Identify which cell holds the provided text, then report its [x, y] central coordinate. 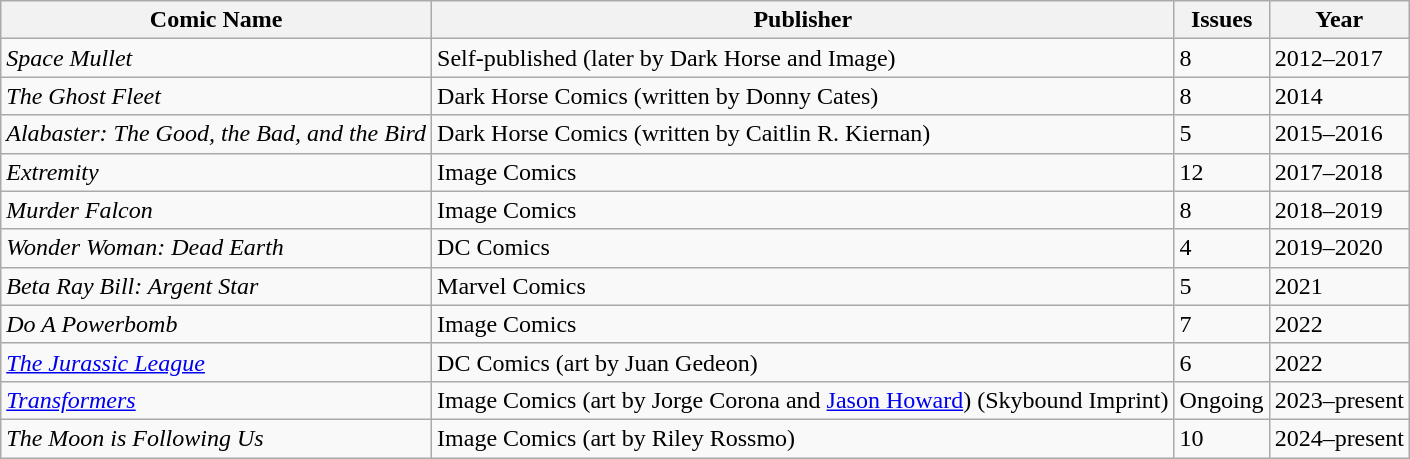
2021 [1339, 286]
Transformers [216, 400]
Wonder Woman: Dead Earth [216, 248]
Comic Name [216, 20]
Extremity [216, 172]
Marvel Comics [803, 286]
Year [1339, 20]
Dark Horse Comics (written by Donny Cates) [803, 96]
Space Mullet [216, 58]
Image Comics (art by Jorge Corona and Jason Howard) (Skybound Imprint) [803, 400]
7 [1222, 324]
Alabaster: The Good, the Bad, and the Bird [216, 134]
6 [1222, 362]
The Jurassic League [216, 362]
Murder Falcon [216, 210]
2012–2017 [1339, 58]
4 [1222, 248]
10 [1222, 438]
2019–2020 [1339, 248]
Do A Powerbomb [216, 324]
2023–present [1339, 400]
Self-published (later by Dark Horse and Image) [803, 58]
2014 [1339, 96]
Issues [1222, 20]
2015–2016 [1339, 134]
Beta Ray Bill: Argent Star [216, 286]
The Ghost Fleet [216, 96]
Image Comics (art by Riley Rossmo) [803, 438]
12 [1222, 172]
Ongoing [1222, 400]
DC Comics [803, 248]
Publisher [803, 20]
2018–2019 [1339, 210]
The Moon is Following Us [216, 438]
DC Comics (art by Juan Gedeon) [803, 362]
2017–2018 [1339, 172]
2024–present [1339, 438]
Dark Horse Comics (written by Caitlin R. Kiernan) [803, 134]
